Scan for the cell matching the given text and deliver its (X, Y) coordinate at center. 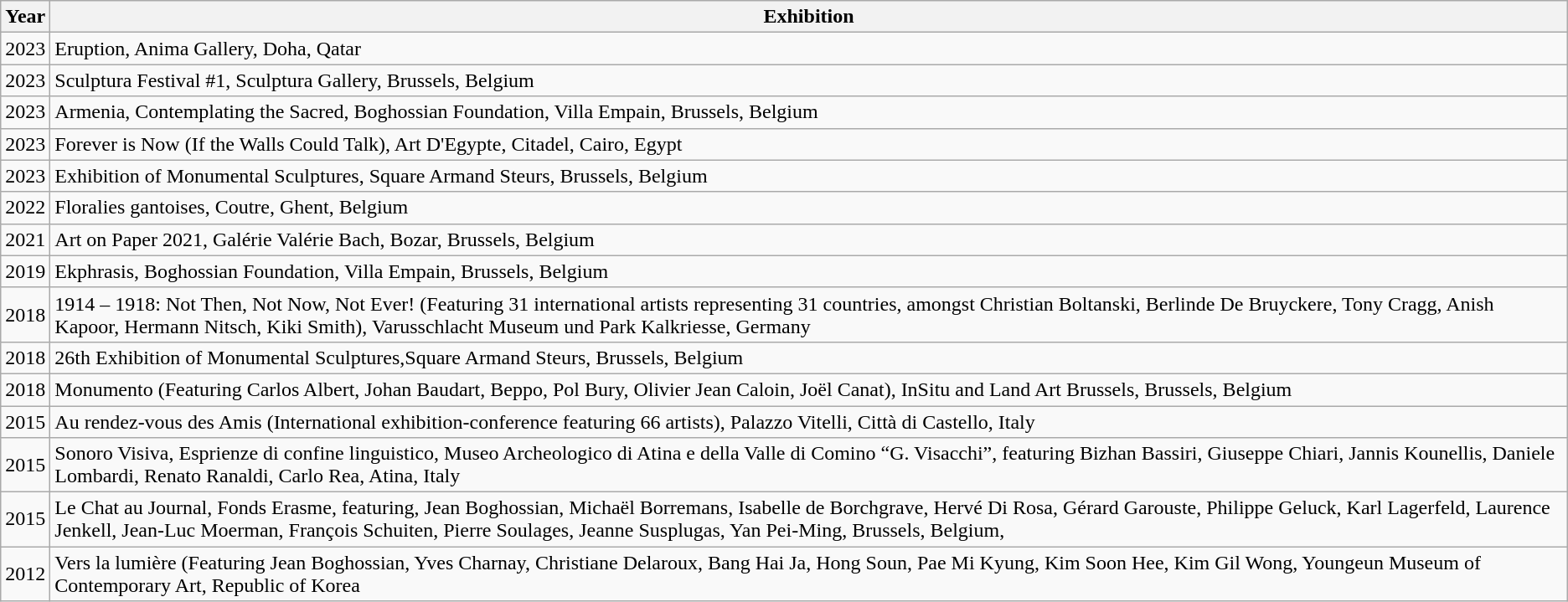
2021 (25, 239)
Exhibition of Monumental Sculptures, Square Armand Steurs, Brussels, Belgium (809, 176)
Year (25, 17)
Exhibition (809, 17)
Sculptura Festival #1, Sculptura Gallery, Brussels, Belgium (809, 80)
Eruption, Anima Gallery, Doha, Qatar (809, 49)
Forever is Now (If the Walls Could Talk), Art D'Egypte, Citadel, Cairo, Egypt (809, 144)
2012 (25, 574)
Ekphrasis, Boghossian Foundation, Villa Empain, Brussels, Belgium (809, 271)
Monumento (Featuring Carlos Albert, Johan Baudart, Beppo, Pol Bury, Olivier Jean Caloin, Joël Canat), InSitu and Land Art Brussels, Brussels, Belgium (809, 389)
26th Exhibition of Monumental Sculptures,Square Armand Steurs, Brussels, Belgium (809, 358)
Armenia, Contemplating the Sacred, Boghossian Foundation, Villa Empain, Brussels, Belgium (809, 112)
2022 (25, 208)
Art on Paper 2021, Galérie Valérie Bach, Bozar, Brussels, Belgium (809, 239)
Au rendez-vous des Amis (International exhibition-conference featuring 66 artists), Palazzo Vitelli, Città di Castello, Italy (809, 421)
2019 (25, 271)
Floralies gantoises, Coutre, Ghent, Belgium (809, 208)
